Output the [x, y] coordinate of the center of the cell containing the given text.  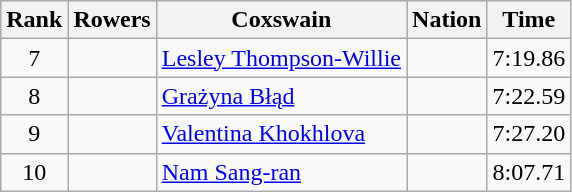
10 [34, 172]
Rank [34, 20]
Valentina Khokhlova [281, 134]
7 [34, 58]
Nation [447, 20]
7:27.20 [529, 134]
Nam Sang-ran [281, 172]
9 [34, 134]
Grażyna Błąd [281, 96]
Time [529, 20]
Coxswain [281, 20]
7:22.59 [529, 96]
7:19.86 [529, 58]
Lesley Thompson-Willie [281, 58]
8 [34, 96]
Rowers [112, 20]
8:07.71 [529, 172]
